Return the (X, Y) coordinate for the center point of the cell that contains the specified text.  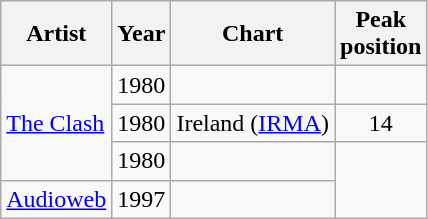
Audioweb (56, 199)
Artist (56, 34)
The Clash (56, 123)
Year (142, 34)
1997 (142, 199)
Ireland (IRMA) (253, 123)
Chart (253, 34)
Peakposition (381, 34)
14 (381, 123)
